Detect which cell encompasses the target text, then output its [x, y] center coordinate. 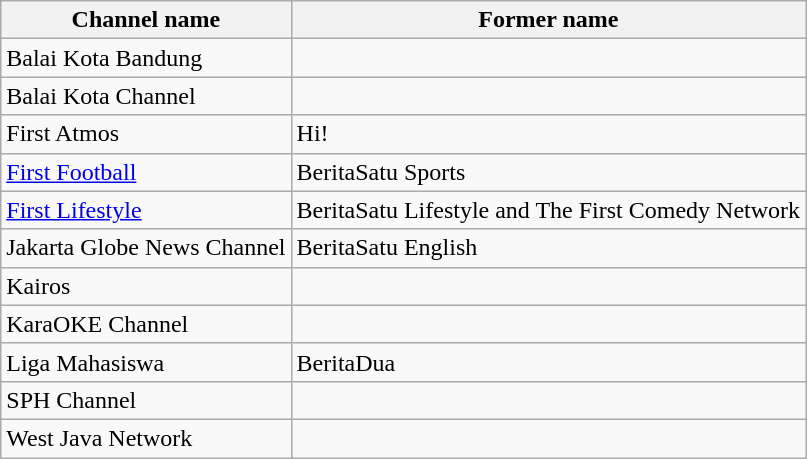
BeritaSatu Sports [548, 172]
BeritaSatu English [548, 248]
Channel name [146, 20]
Balai Kota Bandung [146, 58]
Kairos [146, 286]
Balai Kota Channel [146, 96]
Former name [548, 20]
BeritaSatu Lifestyle and The First Comedy Network [548, 210]
Hi! [548, 134]
West Java Network [146, 438]
Liga Mahasiswa [146, 362]
Jakarta Globe News Channel [146, 248]
First Atmos [146, 134]
BeritaDua [548, 362]
First Lifestyle [146, 210]
KaraOKE Channel [146, 324]
First Football [146, 172]
SPH Channel [146, 400]
